Locate the cell with the specified text and output its [X, Y] center coordinate. 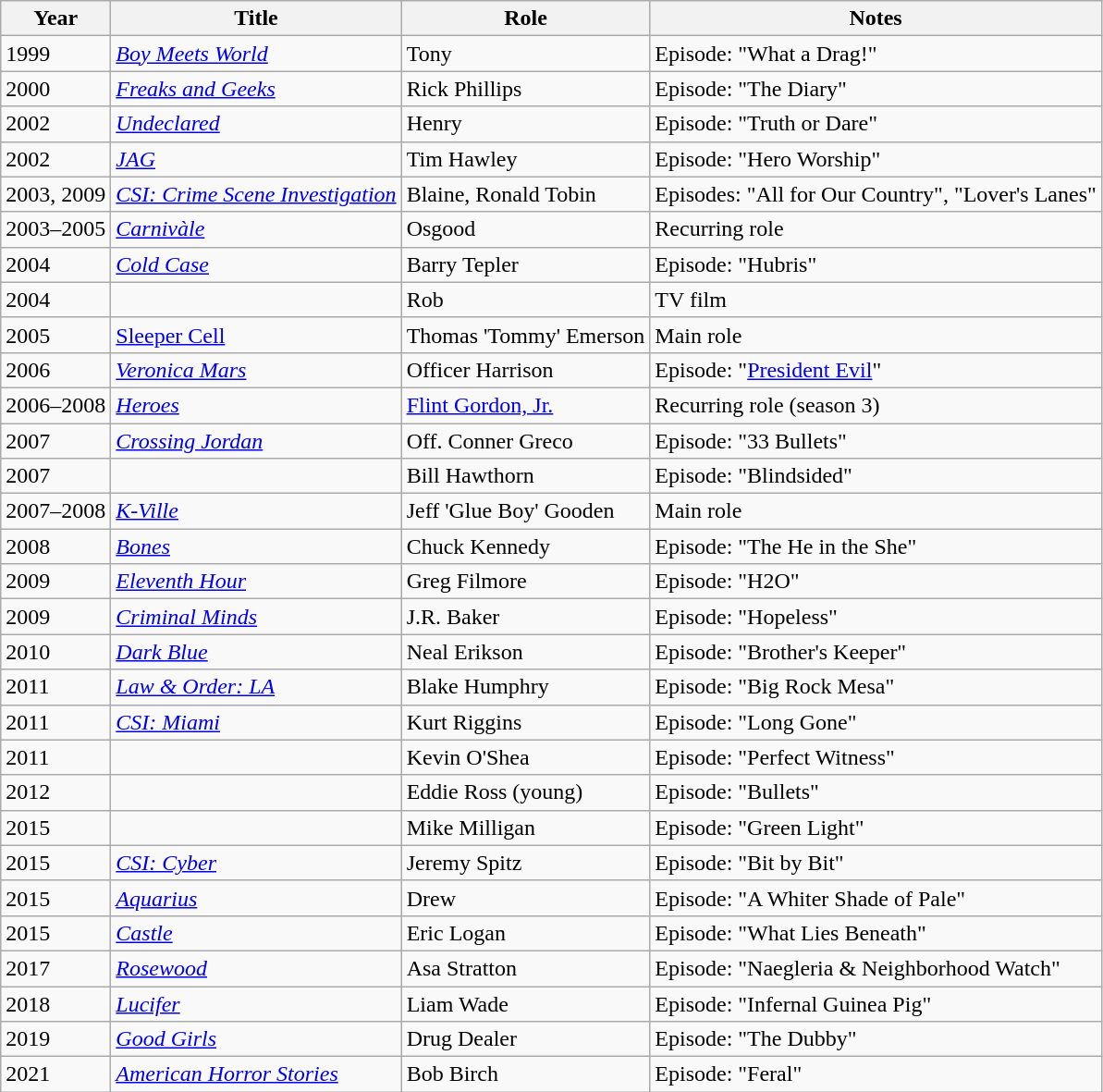
Episode: "Hopeless" [876, 617]
Mike Milligan [525, 828]
Neal Erikson [525, 652]
Episode: "What a Drag!" [876, 54]
Recurring role (season 3) [876, 405]
2003–2005 [55, 229]
Episode: "Infernal Guinea Pig" [876, 1003]
Title [256, 18]
CSI: Cyber [256, 863]
Kevin O'Shea [525, 757]
Drug Dealer [525, 1039]
Episode: "Big Rock Mesa" [876, 687]
2018 [55, 1003]
Episode: "Perfect Witness" [876, 757]
American Horror Stories [256, 1074]
Drew [525, 898]
2021 [55, 1074]
Barry Tepler [525, 264]
Episode: "H2O" [876, 582]
Episode: "Truth or Dare" [876, 124]
Episode: "Blindsided" [876, 476]
2003, 2009 [55, 194]
Flint Gordon, Jr. [525, 405]
Tim Hawley [525, 159]
Greg Filmore [525, 582]
Lucifer [256, 1003]
Episodes: "All for Our Country", "Lover's Lanes" [876, 194]
Crossing Jordan [256, 441]
Carnivàle [256, 229]
2019 [55, 1039]
JAG [256, 159]
2017 [55, 968]
TV film [876, 300]
Law & Order: LA [256, 687]
Episode: "The Diary" [876, 89]
2012 [55, 792]
Jeremy Spitz [525, 863]
Episode: "Naegleria & Neighborhood Watch" [876, 968]
Blake Humphry [525, 687]
Episode: "Bullets" [876, 792]
Eleventh Hour [256, 582]
Freaks and Geeks [256, 89]
Episode: "Bit by Bit" [876, 863]
Asa Stratton [525, 968]
Episode: "Feral" [876, 1074]
Episode: "The Dubby" [876, 1039]
Recurring role [876, 229]
Good Girls [256, 1039]
Criminal Minds [256, 617]
Eric Logan [525, 933]
2006–2008 [55, 405]
Tony [525, 54]
Boy Meets World [256, 54]
Officer Harrison [525, 370]
Cold Case [256, 264]
Jeff 'Glue Boy' Gooden [525, 511]
Henry [525, 124]
Episode: "Long Gone" [876, 722]
K-Ville [256, 511]
Bones [256, 546]
J.R. Baker [525, 617]
Episode: "A Whiter Shade of Pale" [876, 898]
Rosewood [256, 968]
Episode: "Hubris" [876, 264]
1999 [55, 54]
Liam Wade [525, 1003]
Episode: "President Evil" [876, 370]
Rick Phillips [525, 89]
Sleeper Cell [256, 335]
Aquarius [256, 898]
Blaine, Ronald Tobin [525, 194]
2006 [55, 370]
Year [55, 18]
Eddie Ross (young) [525, 792]
Undeclared [256, 124]
Episode: "33 Bullets" [876, 441]
Episode: "Green Light" [876, 828]
Heroes [256, 405]
CSI: Crime Scene Investigation [256, 194]
Rob [525, 300]
Episode: "Brother's Keeper" [876, 652]
Bob Birch [525, 1074]
Episode: "What Lies Beneath" [876, 933]
2008 [55, 546]
Role [525, 18]
Off. Conner Greco [525, 441]
Veronica Mars [256, 370]
2000 [55, 89]
2010 [55, 652]
Episode: "Hero Worship" [876, 159]
Bill Hawthorn [525, 476]
Notes [876, 18]
Castle [256, 933]
2005 [55, 335]
CSI: Miami [256, 722]
Episode: "The He in the She" [876, 546]
Dark Blue [256, 652]
Kurt Riggins [525, 722]
Chuck Kennedy [525, 546]
Osgood [525, 229]
Thomas 'Tommy' Emerson [525, 335]
2007–2008 [55, 511]
